Return the (x, y) coordinate for the center point of the cell that contains the specified text.  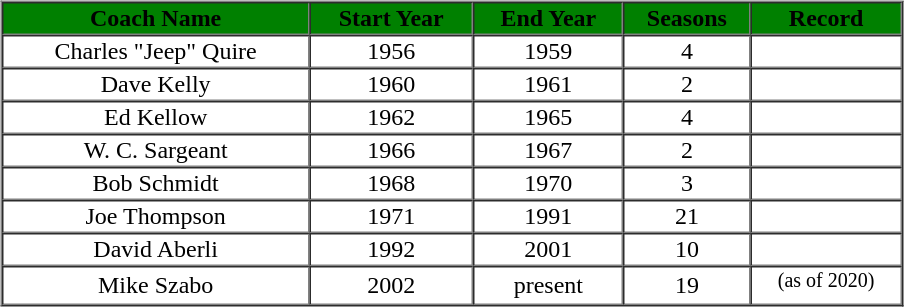
2001 (548, 250)
Seasons (686, 18)
Bob Schmidt (156, 184)
Joe Thompson (156, 216)
Start Year (391, 18)
Ed Kellow (156, 118)
present (548, 286)
1970 (548, 184)
1956 (391, 52)
1959 (548, 52)
1962 (391, 118)
10 (686, 250)
(as of 2020) (826, 286)
Charles "Jeep" Quire (156, 52)
19 (686, 286)
1961 (548, 84)
3 (686, 184)
1971 (391, 216)
Dave Kelly (156, 84)
1960 (391, 84)
1968 (391, 184)
1992 (391, 250)
1966 (391, 150)
1965 (548, 118)
W. C. Sargeant (156, 150)
Record (826, 18)
1991 (548, 216)
Coach Name (156, 18)
21 (686, 216)
Mike Szabo (156, 286)
2002 (391, 286)
David Aberli (156, 250)
End Year (548, 18)
1967 (548, 150)
